Output the (X, Y) coordinate of the center of the cell containing the given text.  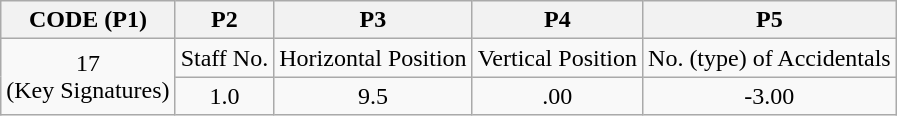
9.5 (373, 96)
.00 (557, 96)
Vertical Position (557, 58)
P4 (557, 20)
P3 (373, 20)
P5 (770, 20)
1.0 (224, 96)
No. (type) of Accidentals (770, 58)
17(Key Signatures) (88, 77)
CODE (P1) (88, 20)
Staff No. (224, 58)
Horizontal Position (373, 58)
-3.00 (770, 96)
P2 (224, 20)
